Identify which cell holds the provided text, then report its [X, Y] central coordinate. 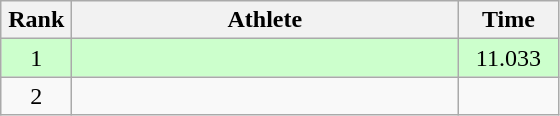
Time [508, 20]
1 [36, 58]
2 [36, 96]
Rank [36, 20]
Athlete [265, 20]
11.033 [508, 58]
